Scan for the cell matching the given text and deliver its [x, y] coordinate at center. 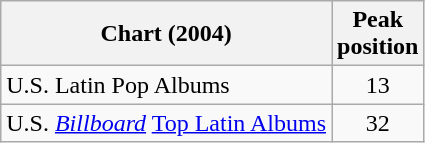
U.S. Latin Pop Albums [166, 85]
Peakposition [378, 34]
U.S. Billboard Top Latin Albums [166, 123]
32 [378, 123]
13 [378, 85]
Chart (2004) [166, 34]
